Identify which cell holds the provided text, then report its [x, y] central coordinate. 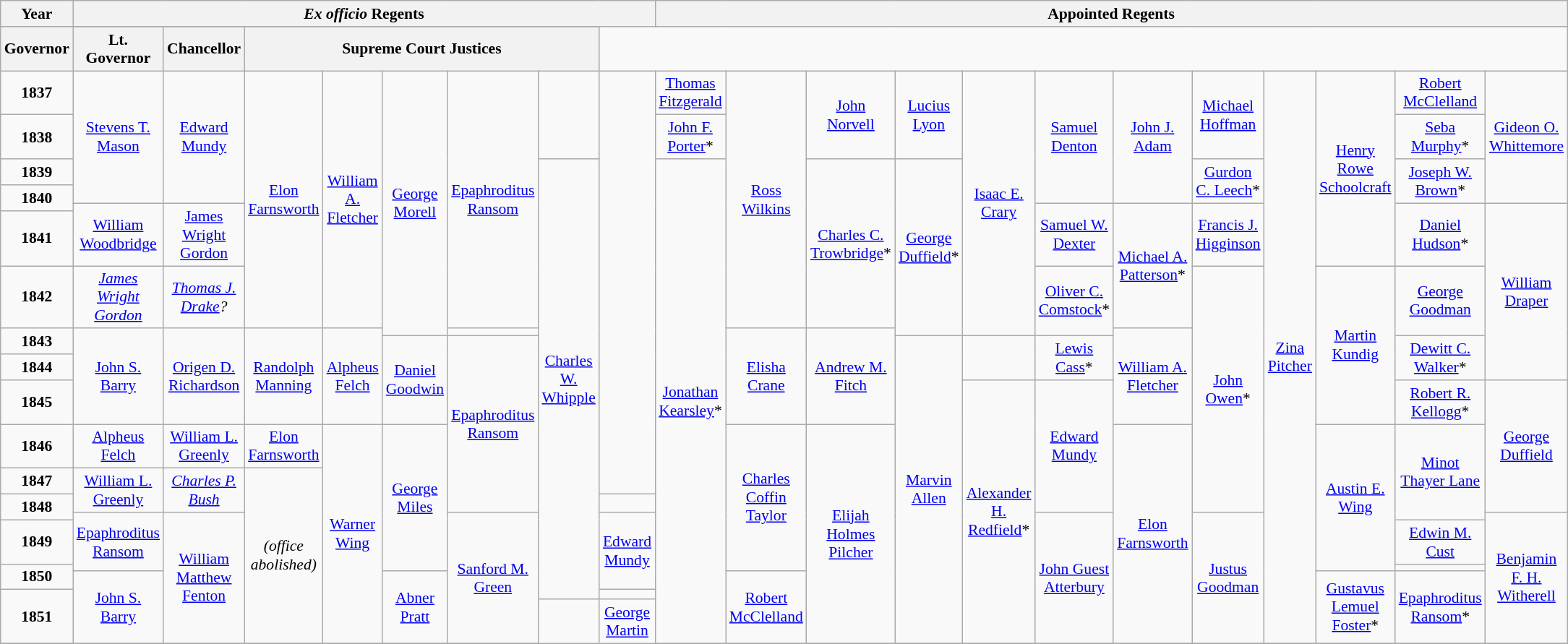
John Guest Atterbury [1074, 578]
Gideon O. Whittemore [1527, 137]
1844 [37, 367]
Charles Coffin Taylor [766, 498]
Seba Murphy* [1440, 137]
Lt. Governor [119, 49]
1848 [37, 507]
Francis J. Higginson [1228, 234]
Charles P. Bush [204, 490]
1838 [37, 137]
Lucius Lyon [929, 115]
Ross Wilkins [766, 199]
1847 [37, 481]
Oliver C. Comstock* [1074, 301]
Lewis Cass* [1074, 359]
Isaac E. Crary [999, 204]
Ex officio Regents [364, 14]
1850 [37, 577]
Supreme Court Justices [422, 49]
George Duffield [1527, 447]
Robert R. Kellogg* [1440, 402]
1842 [37, 298]
Henry Rowe Schoolcraft [1355, 168]
(office abolished) [283, 556]
Jonathan Kearsley* [690, 401]
William Matthew Fenton [204, 578]
Elisha Crane [766, 377]
William Woodbridge [119, 234]
Samuel W. Dexter [1074, 234]
Gustavus Lemuel Foster* [1355, 607]
1846 [37, 447]
Andrew M. Fitch [851, 377]
1849 [37, 542]
Origen D. Richardson [204, 377]
Gurdon C. Leech* [1228, 181]
Thomas Fitzgerald [690, 93]
John F. Porter* [690, 137]
Elijah Holmes Pilcher [851, 533]
George Morell [415, 204]
Sanford M. Green [493, 578]
George Duffield* [929, 247]
1840 [37, 198]
Stevens T. Mason [119, 137]
Alexander H. Redfield* [999, 512]
Dewitt C. Walker* [1440, 359]
1841 [37, 238]
Year [37, 14]
Governor [37, 49]
Austin E. Wing [1355, 498]
Michael Hoffman [1228, 115]
Thomas J. Drake? [204, 298]
Warner Wing [353, 533]
1839 [37, 172]
William Draper [1527, 291]
John Owen* [1228, 389]
Justus Goodman [1228, 578]
George Martin [627, 622]
John J. Adam [1152, 137]
Abner Pratt [415, 607]
1843 [37, 342]
1837 [37, 93]
1845 [37, 402]
Minot Thayer Lane [1440, 472]
John Norvell [851, 115]
Daniel Goodwin [415, 380]
1851 [37, 617]
Samuel Denton [1074, 137]
Randolph Manning [283, 377]
Charles C. Trowbridge* [851, 244]
Michael A. Patterson* [1152, 266]
Epaphroditus Ransom* [1440, 607]
Edwin M. Cust [1440, 542]
Daniel Hudson* [1440, 234]
Charles W. Whipple [568, 379]
Benjamin F. H. Witherell [1527, 578]
George Goodman [1440, 301]
Zina Pitcher [1290, 357]
Chancellor [204, 49]
Martin Kundig [1355, 345]
George Miles [415, 498]
Marvin Allen [929, 490]
Appointed Regents [1111, 14]
Joseph W. Brown* [1440, 181]
